Return the (x, y) coordinate for the center point of the cell that contains the specified text.  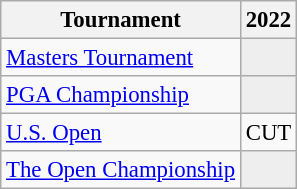
Tournament (121, 20)
Masters Tournament (121, 58)
CUT (268, 133)
2022 (268, 20)
U.S. Open (121, 133)
PGA Championship (121, 95)
The Open Championship (121, 170)
